For the text-containing cell, return its midpoint in [X, Y] coordinate format. 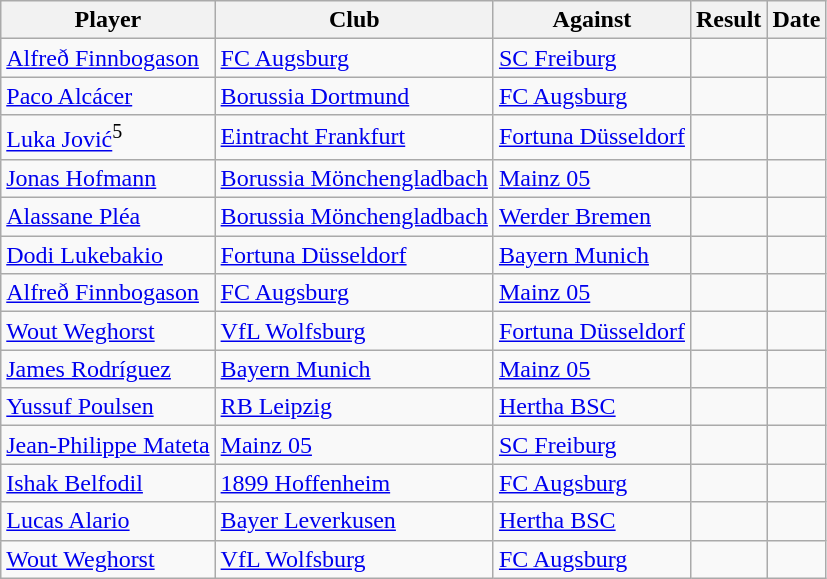
James Rodríguez [108, 369]
Borussia Dortmund [354, 96]
Ishak Belfodil [108, 483]
Date [796, 20]
Player [108, 20]
Club [354, 20]
Jonas Hofmann [108, 178]
Result [728, 20]
Werder Bremen [592, 217]
Eintracht Frankfurt [354, 138]
1899 Hoffenheim [354, 483]
Bayer Leverkusen [354, 521]
Jean-Philippe Mateta [108, 445]
Paco Alcácer [108, 96]
Luka Jović5 [108, 138]
Yussuf Poulsen [108, 407]
Alassane Pléa [108, 217]
RB Leipzig [354, 407]
Dodi Lukebakio [108, 255]
Lucas Alario [108, 521]
Against [592, 20]
